Return [X, Y] of the center of cell containing provided text 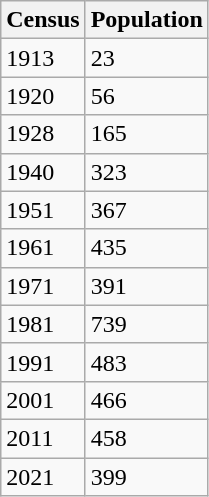
458 [146, 438]
435 [146, 248]
399 [146, 477]
1913 [43, 58]
56 [146, 96]
2021 [43, 477]
1971 [43, 286]
1951 [43, 210]
391 [146, 286]
466 [146, 400]
367 [146, 210]
Population [146, 20]
1940 [43, 172]
2001 [43, 400]
2011 [43, 438]
739 [146, 324]
1928 [43, 134]
483 [146, 362]
23 [146, 58]
Census [43, 20]
1991 [43, 362]
1981 [43, 324]
323 [146, 172]
1961 [43, 248]
1920 [43, 96]
165 [146, 134]
